For the text-containing cell, return its midpoint in [x, y] coordinate format. 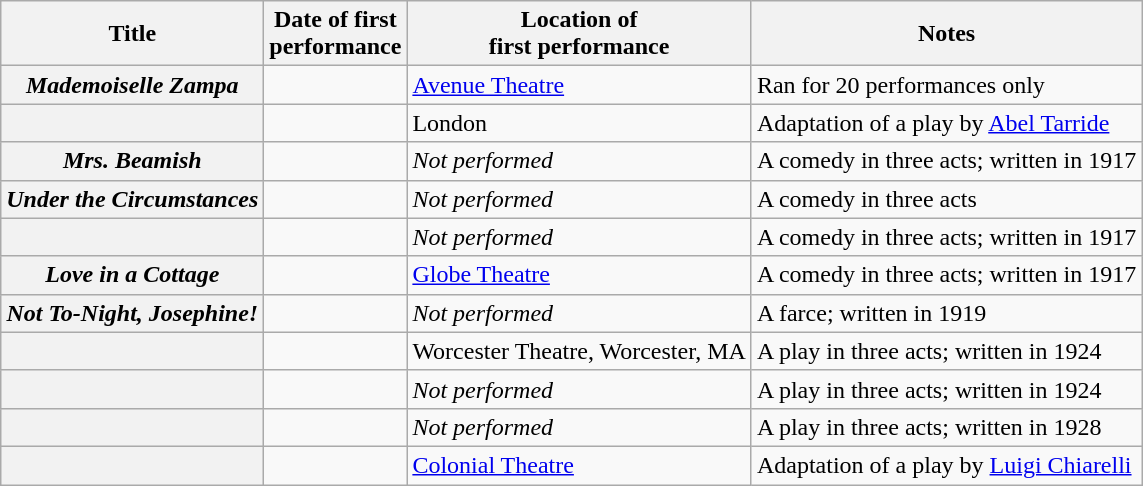
Mademoiselle Zampa [132, 85]
Adaptation of a play by Abel Tarride [946, 123]
Title [132, 34]
A farce; written in 1919 [946, 313]
Love in a Cottage [132, 275]
Location offirst performance [580, 34]
Globe Theatre [580, 275]
Date of firstperformance [336, 34]
Not To-Night, Josephine! [132, 313]
Ran for 20 performances only [946, 85]
Avenue Theatre [580, 85]
London [580, 123]
A play in three acts; written in 1928 [946, 427]
Colonial Theatre [580, 465]
Adaptation of a play by Luigi Chiarelli [946, 465]
A comedy in three acts [946, 199]
Mrs. Beamish [132, 161]
Notes [946, 34]
Under the Circumstances [132, 199]
Worcester Theatre, Worcester, MA [580, 351]
